Output the [x, y] coordinate of the center of the cell containing the given text.  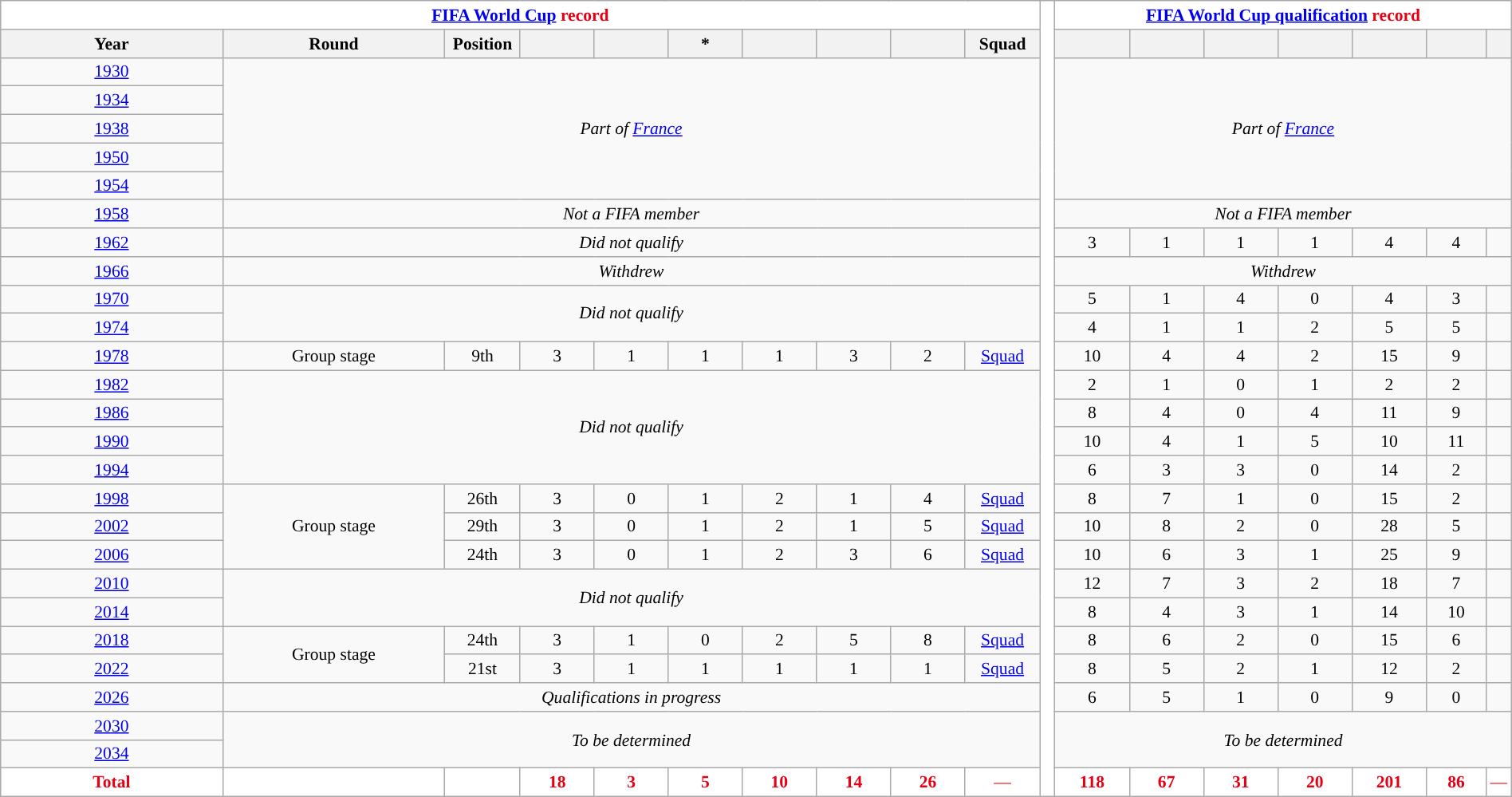
1982 [112, 385]
1994 [112, 470]
86 [1456, 783]
Year [112, 44]
2018 [112, 641]
Qualifications in progress [632, 697]
1958 [112, 215]
FIFA World Cup record [520, 15]
2014 [112, 612]
Position [482, 44]
29th [482, 527]
21st [482, 669]
1990 [112, 442]
2026 [112, 697]
1974 [112, 328]
1998 [112, 499]
2002 [112, 527]
28 [1389, 527]
2030 [112, 726]
2034 [112, 754]
1986 [112, 413]
67 [1166, 783]
118 [1093, 783]
FIFA World Cup qualification record [1283, 15]
1950 [112, 157]
2010 [112, 584]
20 [1314, 783]
Total [112, 783]
2022 [112, 669]
201 [1389, 783]
26th [482, 499]
9th [482, 357]
1962 [112, 243]
1970 [112, 299]
* [705, 44]
1954 [112, 186]
1938 [112, 129]
2006 [112, 555]
1934 [112, 101]
Round [333, 44]
25 [1389, 555]
1966 [112, 271]
31 [1241, 783]
1930 [112, 72]
1978 [112, 357]
26 [928, 783]
